Search for the cell housing the specified text and yield its [X, Y] center coordinate. 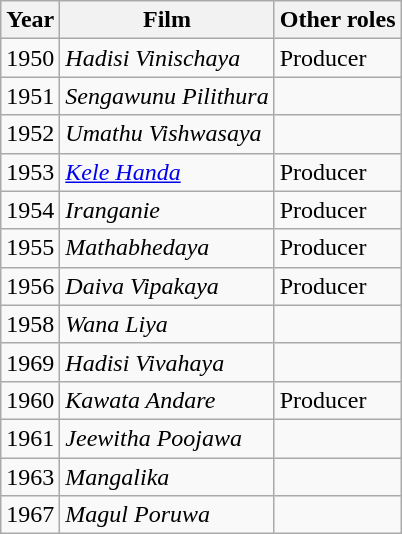
Wana Liya [167, 324]
1956 [30, 286]
1967 [30, 515]
1963 [30, 477]
Umathu Vishwasaya [167, 134]
Daiva Vipakaya [167, 286]
Sengawunu Pilithura [167, 96]
Mangalika [167, 477]
Hadisi Vinischaya [167, 58]
Hadisi Vivahaya [167, 362]
1950 [30, 58]
1951 [30, 96]
Jeewitha Poojawa [167, 438]
1958 [30, 324]
Other roles [338, 20]
1954 [30, 210]
Magul Poruwa [167, 515]
1961 [30, 438]
Film [167, 20]
1969 [30, 362]
Kele Handa [167, 172]
1953 [30, 172]
Iranganie [167, 210]
1960 [30, 400]
1955 [30, 248]
Mathabhedaya [167, 248]
Year [30, 20]
Kawata Andare [167, 400]
1952 [30, 134]
